Return (x, y) of the center of cell containing provided text 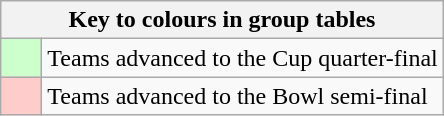
Key to colours in group tables (222, 20)
Teams advanced to the Bowl semi-final (242, 96)
Teams advanced to the Cup quarter-final (242, 58)
